Determine the [X, Y] coordinate at the center of the cell enclosing the given text.  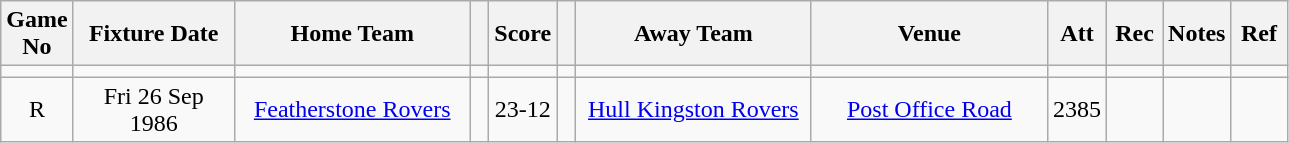
Rec [1135, 34]
R [37, 110]
Game No [37, 34]
Away Team [693, 34]
Fri 26 Sep 1986 [154, 110]
2385 [1076, 110]
Venue [929, 34]
23-12 [523, 110]
Fixture Date [154, 34]
Home Team [352, 34]
Score [523, 34]
Ref [1259, 34]
Notes [1197, 34]
Hull Kingston Rovers [693, 110]
Featherstone Rovers [352, 110]
Post Office Road [929, 110]
Att [1076, 34]
